Identify which cell holds the provided text, then report its (X, Y) central coordinate. 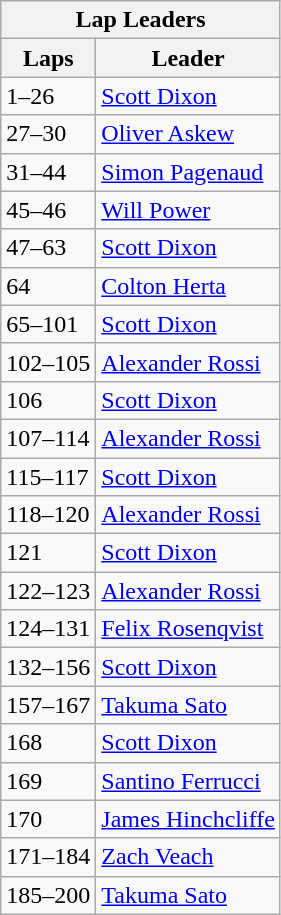
168 (48, 743)
Will Power (188, 210)
124–131 (48, 629)
27–30 (48, 134)
115–117 (48, 477)
Laps (48, 58)
Simon Pagenaud (188, 172)
118–120 (48, 515)
169 (48, 781)
170 (48, 819)
65–101 (48, 324)
132–156 (48, 667)
Felix Rosenqvist (188, 629)
121 (48, 553)
Zach Veach (188, 857)
1–26 (48, 96)
171–184 (48, 857)
185–200 (48, 895)
Colton Herta (188, 286)
Santino Ferrucci (188, 781)
64 (48, 286)
47–63 (48, 248)
107–114 (48, 438)
106 (48, 400)
Lap Leaders (141, 20)
102–105 (48, 362)
122–123 (48, 591)
45–46 (48, 210)
James Hinchcliffe (188, 819)
Oliver Askew (188, 134)
157–167 (48, 705)
Leader (188, 58)
31–44 (48, 172)
